Return the [x, y] coordinate for the center point of the cell that contains the specified text.  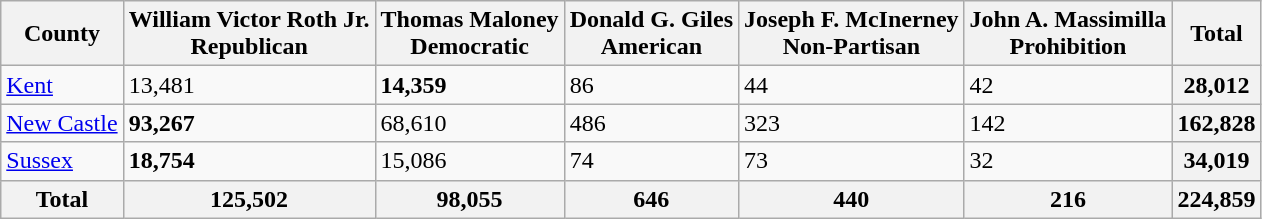
86 [651, 85]
93,267 [249, 123]
73 [852, 161]
Thomas MaloneyDemocratic [470, 34]
440 [852, 199]
County [62, 34]
44 [852, 85]
125,502 [249, 199]
224,859 [1216, 199]
142 [1068, 123]
Donald G. GilesAmerican [651, 34]
74 [651, 161]
42 [1068, 85]
28,012 [1216, 85]
Joseph F. McInerneyNon-Partisan [852, 34]
646 [651, 199]
14,359 [470, 85]
Kent [62, 85]
18,754 [249, 161]
13,481 [249, 85]
New Castle [62, 123]
William Victor Roth Jr.Republican [249, 34]
98,055 [470, 199]
32 [1068, 161]
162,828 [1216, 123]
323 [852, 123]
486 [651, 123]
68,610 [470, 123]
Sussex [62, 161]
15,086 [470, 161]
34,019 [1216, 161]
216 [1068, 199]
John A. MassimillaProhibition [1068, 34]
